Return [X, Y] of the center of cell containing provided text 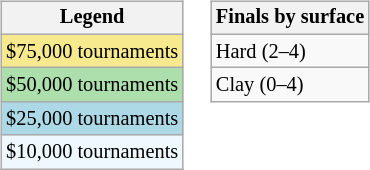
$10,000 tournaments [92, 152]
Finals by surface [290, 18]
$75,000 tournaments [92, 51]
$50,000 tournaments [92, 85]
$25,000 tournaments [92, 119]
Legend [92, 18]
Hard (2–4) [290, 51]
Clay (0–4) [290, 85]
